Scan for the cell matching the given text and deliver its [X, Y] coordinate at center. 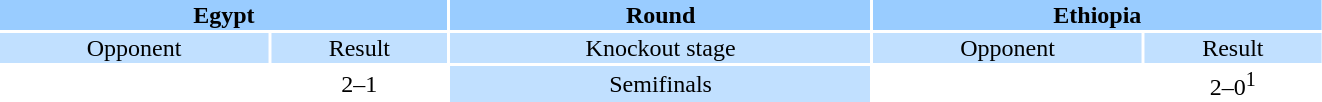
2–1 [360, 84]
2–01 [1234, 84]
Ethiopia [1098, 15]
Round [661, 15]
Semifinals [661, 84]
Egypt [224, 15]
Knockout stage [661, 48]
